Search for the cell housing the specified text and yield its (X, Y) center coordinate. 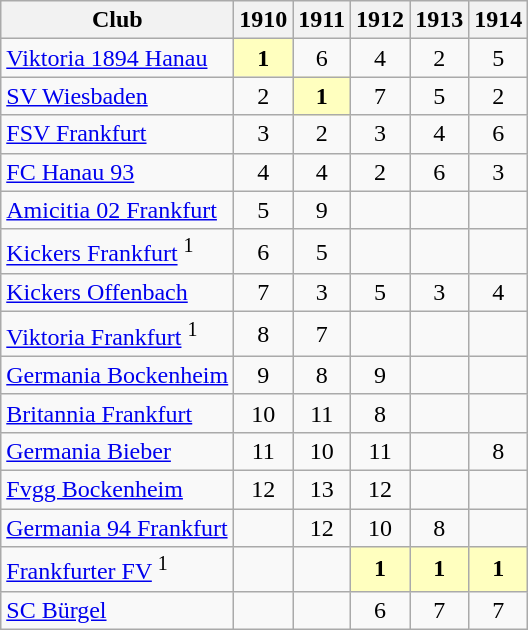
Frankfurter FV 1 (118, 570)
1914 (498, 20)
Viktoria Frankfurt 1 (118, 334)
1910 (264, 20)
Fvgg Bockenheim (118, 489)
FSV Frankfurt (118, 134)
1911 (322, 20)
Germania Bockenheim (118, 375)
Amicitia 02 Frankfurt (118, 210)
Germania Bieber (118, 451)
1913 (440, 20)
SV Wiesbaden (118, 96)
FC Hanau 93 (118, 172)
Club (118, 20)
Germania 94 Frankfurt (118, 528)
Kickers Frankfurt 1 (118, 252)
Kickers Offenbach (118, 293)
13 (322, 489)
1912 (380, 20)
Britannia Frankfurt (118, 413)
Viktoria 1894 Hanau (118, 58)
SC Bürgel (118, 610)
